Identify which cell holds the provided text, then report its (x, y) central coordinate. 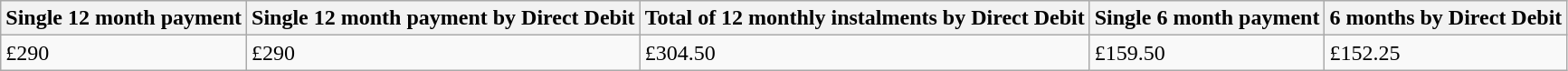
Total of 12 monthly instalments by Direct Debit (865, 18)
£152.25 (1446, 53)
Single 12 month payment by Direct Debit (443, 18)
£159.50 (1207, 53)
6 months by Direct Debit (1446, 18)
£304.50 (865, 53)
Single 12 month payment (124, 18)
Single 6 month payment (1207, 18)
